From the cell containing the given text, extract its center point as (x, y) coordinate. 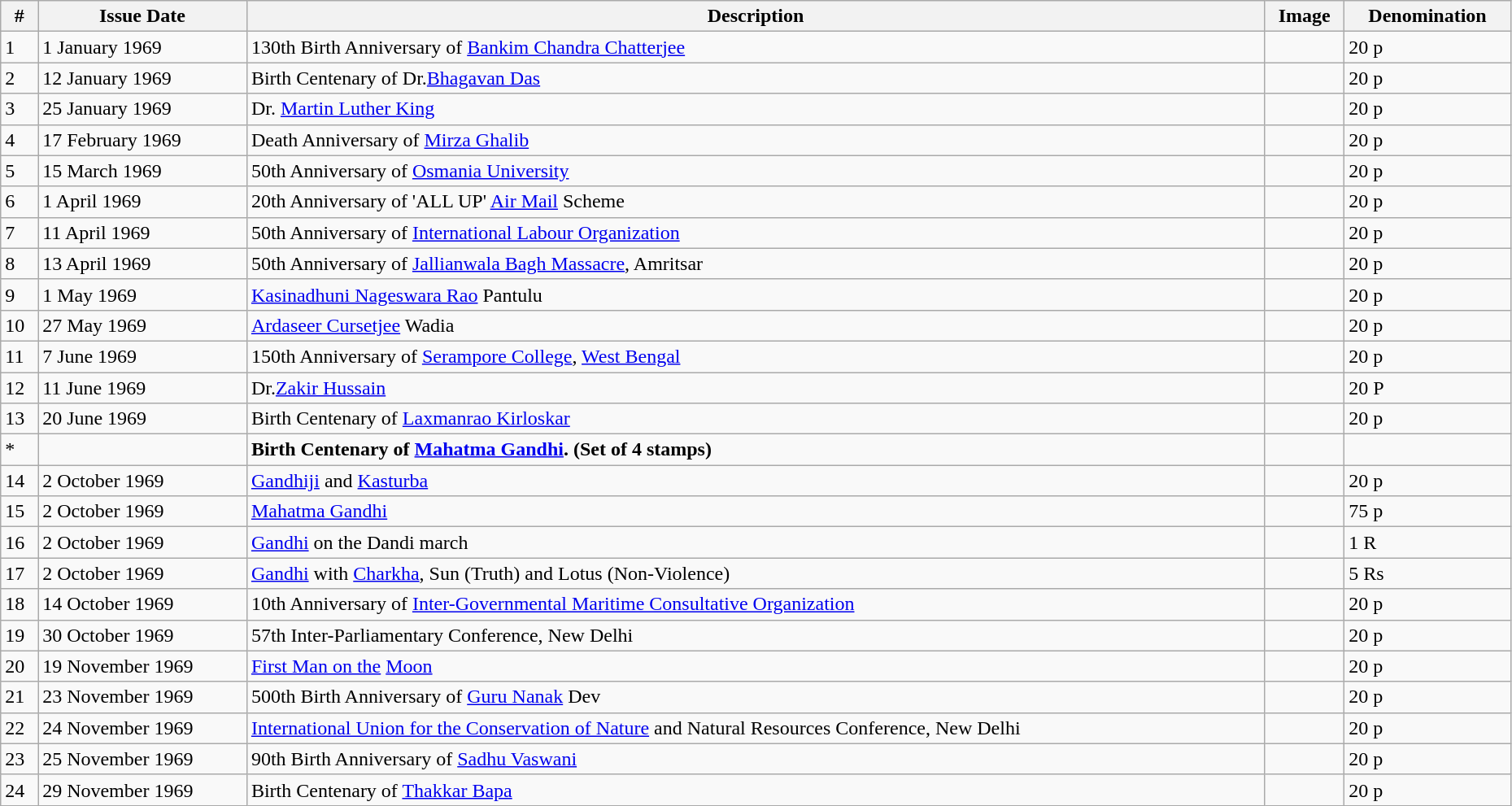
20th Anniversary of 'ALL UP' Air Mail Scheme (755, 202)
50th Anniversary of International Labour Organization (755, 233)
1 (20, 47)
25 January 1969 (143, 109)
First Man on the Moon (755, 666)
130th Birth Anniversary of Bankim Chandra Chatterjee (755, 47)
Gandhi with Charkha, Sun (Truth) and Lotus (Non-Violence) (755, 573)
20 P (1428, 388)
11 (20, 356)
3 (20, 109)
90th Birth Anniversary of Sadhu Vaswani (755, 759)
1 January 1969 (143, 47)
Death Anniversary of Mirza Ghalib (755, 140)
7 June 1969 (143, 356)
8 (20, 264)
Mahatma Gandhi (755, 512)
500th Birth Anniversary of Guru Nanak Dev (755, 697)
5 (20, 171)
20 June 1969 (143, 419)
20 (20, 666)
24 (20, 790)
1 April 1969 (143, 202)
75 p (1428, 512)
* (20, 450)
22 (20, 728)
Ardaseer Cursetjee Wadia (755, 325)
27 May 1969 (143, 325)
15 (20, 512)
International Union for the Conservation of Nature and Natural Resources Conference, New Delhi (755, 728)
30 October 1969 (143, 635)
Gandhi on the Dandi march (755, 542)
150th Anniversary of Serampore College, West Bengal (755, 356)
10 (20, 325)
17 (20, 573)
50th Anniversary of Osmania University (755, 171)
9 (20, 294)
2 (20, 78)
Description (755, 16)
# (20, 16)
23 (20, 759)
1 R (1428, 542)
29 November 1969 (143, 790)
19 (20, 635)
21 (20, 697)
Birth Centenary of Thakkar Bapa (755, 790)
50th Anniversary of Jallianwala Bagh Massacre, Amritsar (755, 264)
13 (20, 419)
11 June 1969 (143, 388)
Kasinadhuni Nageswara Rao Pantulu (755, 294)
Birth Centenary of Laxmanrao Kirloskar (755, 419)
14 (20, 481)
16 (20, 542)
Birth Centenary of Mahatma Gandhi. (Set of 4 stamps) (755, 450)
15 March 1969 (143, 171)
17 February 1969 (143, 140)
25 November 1969 (143, 759)
57th Inter-Parliamentary Conference, New Delhi (755, 635)
7 (20, 233)
Image (1305, 16)
Gandhiji and Kasturba (755, 481)
19 November 1969 (143, 666)
Denomination (1428, 16)
4 (20, 140)
5 Rs (1428, 573)
Birth Centenary of Dr.Bhagavan Das (755, 78)
11 April 1969 (143, 233)
10th Anniversary of Inter-Governmental Maritime Consultative Organization (755, 604)
12 January 1969 (143, 78)
12 (20, 388)
13 April 1969 (143, 264)
Issue Date (143, 16)
Dr. Martin Luther King (755, 109)
24 November 1969 (143, 728)
14 October 1969 (143, 604)
18 (20, 604)
Dr.Zakir Hussain (755, 388)
6 (20, 202)
23 November 1969 (143, 697)
1 May 1969 (143, 294)
